Detect which cell encompasses the target text, then output its [x, y] center coordinate. 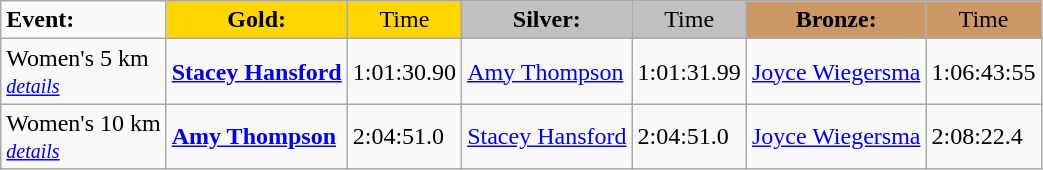
2:08:22.4 [984, 136]
1:01:31.99 [689, 72]
1:06:43:55 [984, 72]
Event: [84, 20]
Women's 10 km details [84, 136]
Bronze: [836, 20]
Women's 5 km details [84, 72]
Silver: [547, 20]
Gold: [256, 20]
1:01:30.90 [404, 72]
